Extract the (x, y) coordinate from the center of the cell holding the provided text.  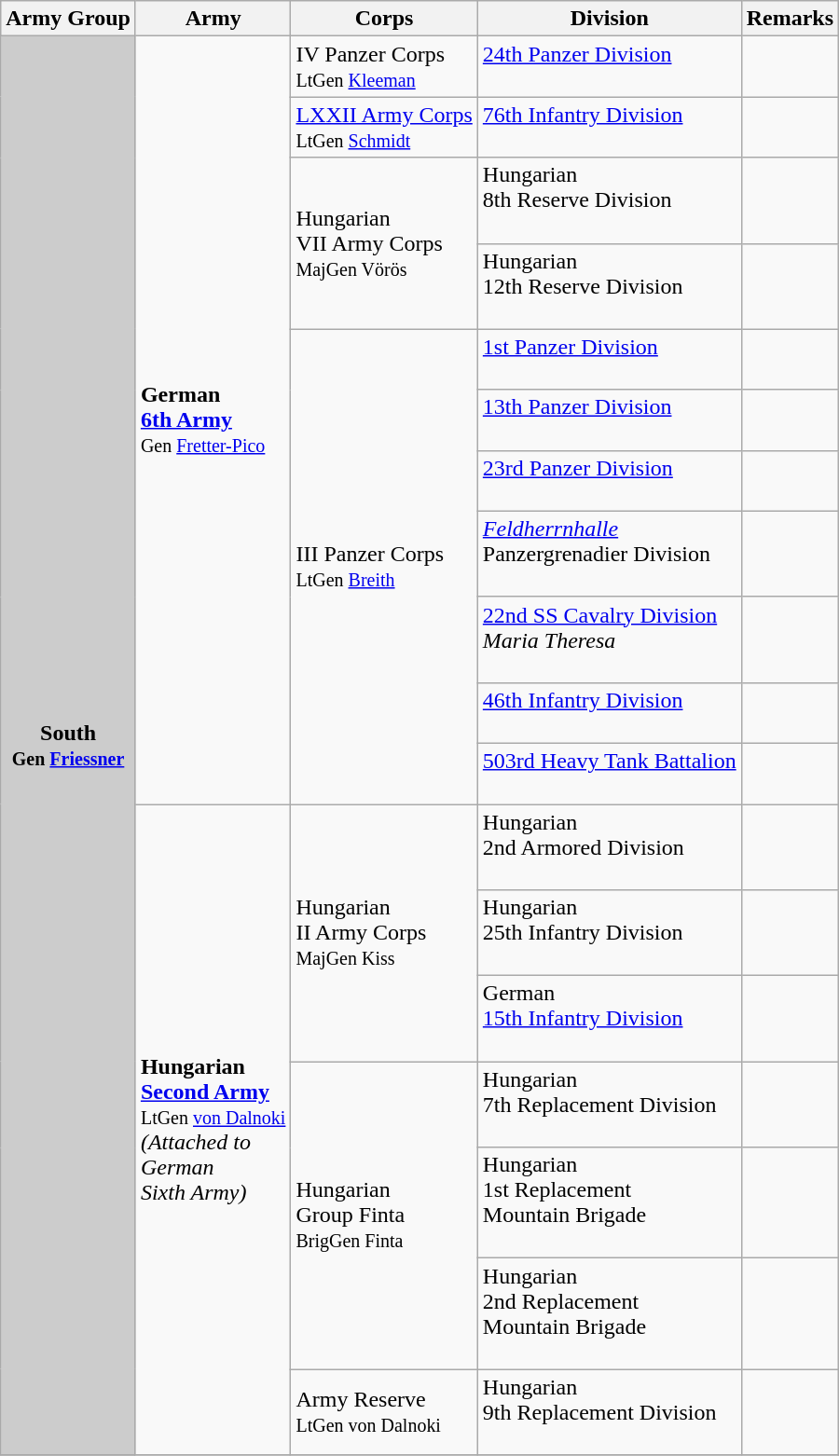
Hungarian8th Reserve Division (610, 200)
46th Infantry Division (610, 712)
German15th Infantry Division (610, 1019)
503rd Heavy Tank Battalion (610, 774)
1st Panzer Division (610, 360)
Division (610, 19)
Hungarian9th Replacement Division (610, 1412)
76th Infantry Division (610, 127)
Hungarian2nd ReplacementMountain Brigade (610, 1314)
Army ReserveLtGen von Dalnoki (384, 1412)
23rd Panzer Division (610, 481)
Hungarian2nd Armored Division (610, 846)
German6th ArmyGen Fretter-Pico (213, 420)
III Panzer CorpsLtGen Breith (384, 567)
HungarianSecond ArmyLtGen von Dalnoki(Attached toGermanSixth Army) (213, 1129)
Hungarian25th Infantry Division (610, 933)
LXXII Army CorpsLtGen Schmidt (384, 127)
FeldherrnhallePanzergrenadier Division (610, 554)
HungarianII Army CorpsMajGen Kiss (384, 932)
Hungarian7th Replacement Division (610, 1105)
SouthGen Friessner (69, 746)
Army Group (69, 19)
24th Panzer Division (610, 67)
13th Panzer Division (610, 419)
IV Panzer CorpsLtGen Kleeman (384, 67)
22nd SS Cavalry DivisionMaria Theresa (610, 639)
Hungarian12th Reserve Division (610, 286)
HungarianGroup FintaBrigGen Finta (384, 1216)
Corps (384, 19)
Remarks (790, 19)
Hungarian1st ReplacementMountain Brigade (610, 1202)
Army (213, 19)
HungarianVII Army CorpsMajGen Vörös (384, 243)
